Extract the [x, y] coordinate from the center of the cell holding the provided text.  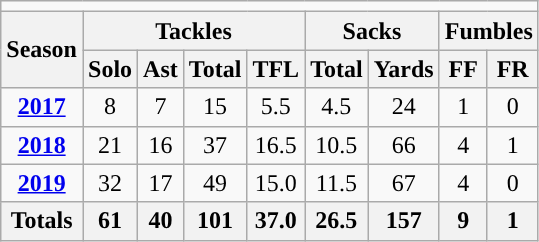
26.5 [337, 221]
TFL [276, 69]
2017 [42, 107]
32 [110, 183]
15.0 [276, 183]
2019 [42, 183]
10.5 [337, 145]
40 [161, 221]
7 [161, 107]
37.0 [276, 221]
Season [42, 50]
Solo [110, 69]
16 [161, 145]
21 [110, 145]
67 [404, 183]
17 [161, 183]
Sacks [372, 31]
2018 [42, 145]
5.5 [276, 107]
Ast [161, 69]
49 [215, 183]
11.5 [337, 183]
Totals [42, 221]
15 [215, 107]
FR [512, 69]
24 [404, 107]
101 [215, 221]
9 [463, 221]
Tackles [193, 31]
4.5 [337, 107]
157 [404, 221]
Yards [404, 69]
16.5 [276, 145]
61 [110, 221]
66 [404, 145]
FF [463, 69]
37 [215, 145]
8 [110, 107]
Fumbles [488, 31]
